Detect which cell encompasses the target text, then output its [x, y] center coordinate. 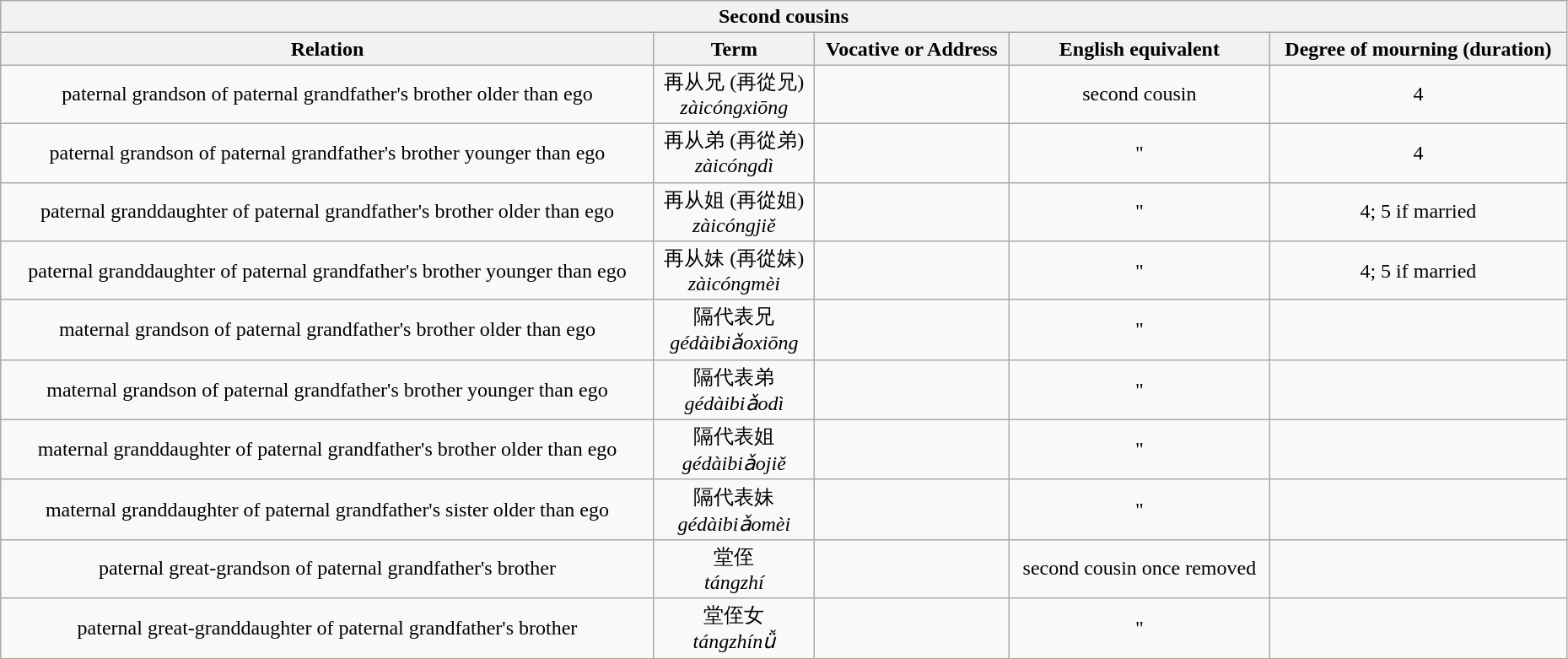
maternal grandson of paternal grandfather's brother older than ego [327, 329]
再从姐 (再從姐)zàicóngjiě [734, 212]
再从弟 (再從弟)zàicóngdì [734, 153]
隔代表姐 gédàibiǎojiě [734, 449]
Degree of mourning (duration) [1418, 49]
隔代表妹 gédàibiǎomèi [734, 510]
堂侄女 tángzhínǚ [734, 628]
再从妹 (再從妹) zàicóngmèi [734, 271]
paternal grandson of paternal grandfather's brother older than ego [327, 95]
paternal granddaughter of paternal grandfather's brother older than ego [327, 212]
Vocative or Address [913, 49]
second cousin once removed [1139, 569]
maternal grandson of paternal grandfather's brother younger than ego [327, 390]
Relation [327, 49]
paternal great-granddaughter of paternal grandfather's brother [327, 628]
隔代表弟 gédàibiǎodì [734, 390]
maternal granddaughter of paternal grandfather's sister older than ego [327, 510]
paternal great-grandson of paternal grandfather's brother [327, 569]
second cousin [1139, 95]
再从兄 (再從兄)zàicóngxiōng [734, 95]
paternal grandson of paternal grandfather's brother younger than ego [327, 153]
maternal granddaughter of paternal grandfather's brother older than ego [327, 449]
堂侄 tángzhí [734, 569]
Second cousins [784, 17]
隔代表兄 gédàibiǎoxiōng [734, 329]
English equivalent [1139, 49]
paternal granddaughter of paternal grandfather's brother younger than ego [327, 271]
Term [734, 49]
